Pinpoint the cell where the given text exists, returning its [X, Y] midpoint coordinate. 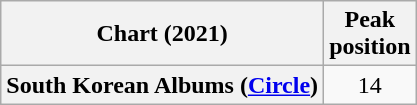
South Korean Albums (Circle) [162, 85]
Chart (2021) [162, 34]
Peakposition [370, 34]
14 [370, 85]
